Locate the cell with the specified text and output its (X, Y) center coordinate. 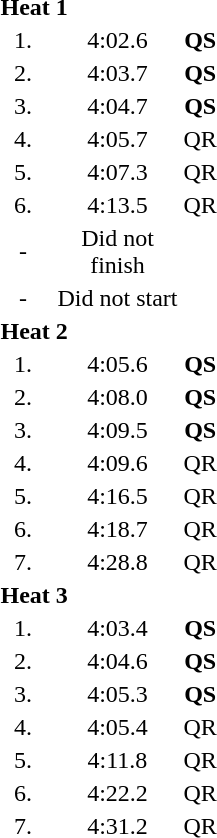
4:04.6 (118, 661)
Did not start (118, 298)
4:18.7 (118, 529)
4:05.7 (118, 139)
4:03.4 (118, 628)
4:28.8 (118, 562)
4:22.2 (118, 793)
4:09.5 (118, 430)
4:05.6 (118, 364)
4:07.3 (118, 172)
4:03.7 (118, 73)
4:11.8 (118, 760)
4:16.5 (118, 496)
4:05.4 (118, 727)
4:04.7 (118, 106)
4:02.6 (118, 40)
4:08.0 (118, 397)
4:05.3 (118, 694)
4:13.5 (118, 205)
Did not finish (118, 252)
4:09.6 (118, 463)
